Detect which cell encompasses the target text, then output its (X, Y) center coordinate. 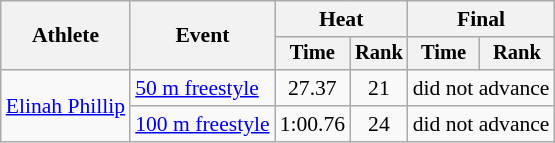
Event (202, 36)
100 m freestyle (202, 124)
1:00.76 (312, 124)
Final (482, 19)
Heat (342, 19)
50 m freestyle (202, 88)
21 (379, 88)
27.37 (312, 88)
Athlete (66, 36)
Elinah Phillip (66, 106)
24 (379, 124)
